Search for the cell housing the specified text and yield its (X, Y) center coordinate. 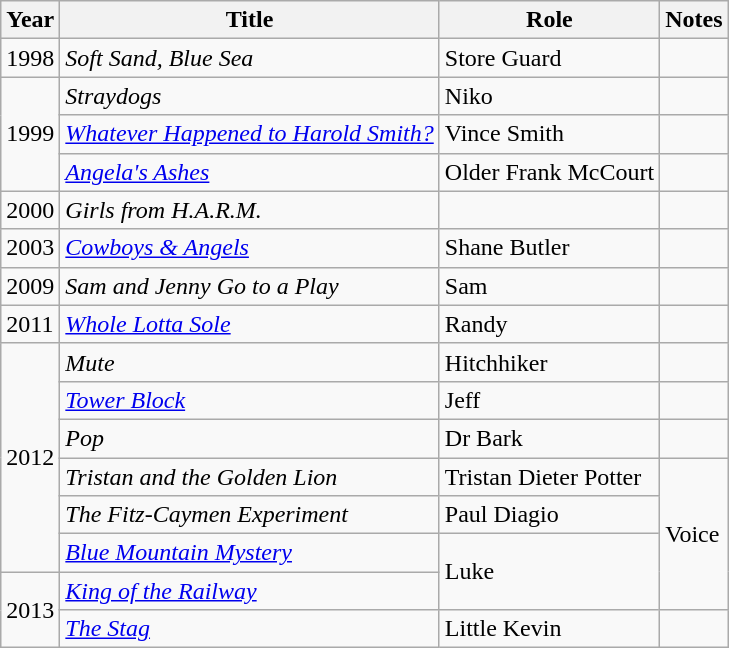
Tower Block (250, 400)
1998 (30, 58)
Older Frank McCourt (549, 172)
Straydogs (250, 96)
Role (549, 20)
Angela's Ashes (250, 172)
Pop (250, 438)
2003 (30, 248)
Luke (549, 572)
Sam (549, 286)
Dr Bark (549, 438)
Cowboys & Angels (250, 248)
2009 (30, 286)
Notes (694, 20)
Whole Lotta Sole (250, 324)
Blue Mountain Mystery (250, 553)
Randy (549, 324)
Mute (250, 362)
Little Kevin (549, 629)
Tristan Dieter Potter (549, 477)
Voice (694, 534)
2000 (30, 210)
Tristan and the Golden Lion (250, 477)
Girls from H.A.R.M. (250, 210)
The Fitz-Caymen Experiment (250, 515)
Store Guard (549, 58)
King of the Railway (250, 591)
Whatever Happened to Harold Smith? (250, 134)
Paul Diagio (549, 515)
Jeff (549, 400)
Vince Smith (549, 134)
Soft Sand, Blue Sea (250, 58)
Hitchhiker (549, 362)
1999 (30, 134)
Shane Butler (549, 248)
The Stag (250, 629)
Sam and Jenny Go to a Play (250, 286)
Title (250, 20)
2011 (30, 324)
Year (30, 20)
Niko (549, 96)
2013 (30, 610)
2012 (30, 457)
